Capture the cell that displays the provided text and extract its [x, y] central coordinate. 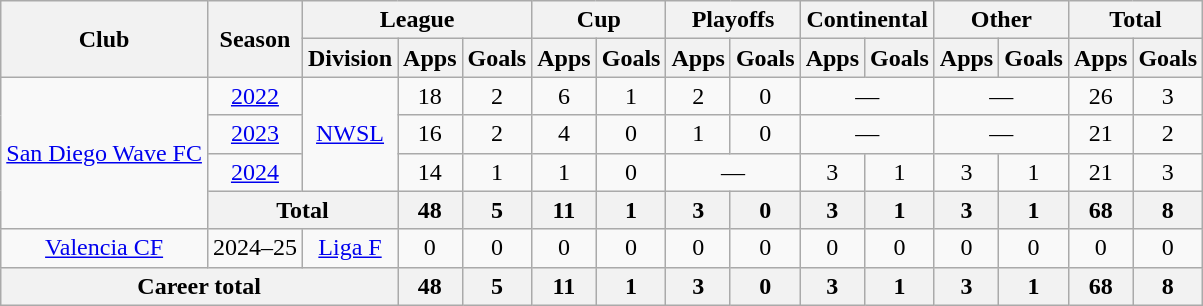
Career total [200, 286]
2023 [254, 134]
Other [1001, 20]
Club [104, 39]
6 [564, 96]
4 [564, 134]
14 [430, 172]
26 [1100, 96]
NWSL [350, 134]
Division [350, 58]
San Diego Wave FC [104, 153]
16 [430, 134]
Continental [867, 20]
Playoffs [733, 20]
Cup [599, 20]
Season [254, 39]
2024–25 [254, 248]
18 [430, 96]
2022 [254, 96]
Liga F [350, 248]
League [416, 20]
Valencia CF [104, 248]
2024 [254, 172]
